Find where the given text appears and provide that cell's center as [X, Y] coordinate. 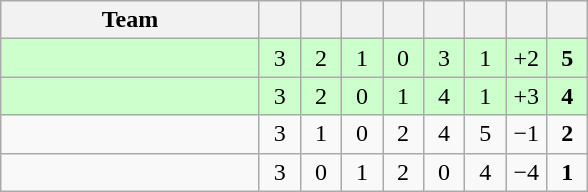
−1 [526, 134]
+3 [526, 96]
−4 [526, 172]
+2 [526, 58]
Team [130, 20]
